Capture the cell that displays the provided text and extract its (x, y) central coordinate. 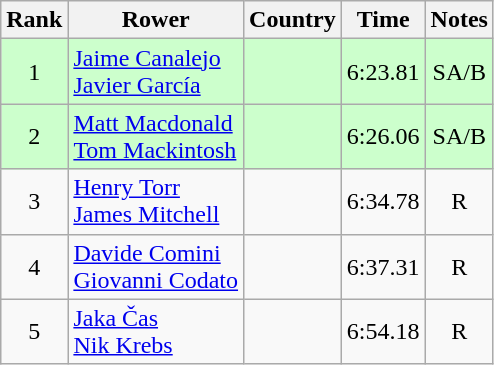
2 (34, 136)
Jaka ČasNik Krebs (156, 332)
Jaime CanalejoJavier García (156, 72)
6:54.18 (383, 332)
3 (34, 202)
6:37.31 (383, 266)
Time (383, 20)
1 (34, 72)
6:26.06 (383, 136)
6:34.78 (383, 202)
Notes (459, 20)
6:23.81 (383, 72)
Rower (156, 20)
Country (293, 20)
5 (34, 332)
Rank (34, 20)
4 (34, 266)
Davide CominiGiovanni Codato (156, 266)
Matt MacdonaldTom Mackintosh (156, 136)
Henry TorrJames Mitchell (156, 202)
